Find where the given text appears and provide that cell's center as (X, Y) coordinate. 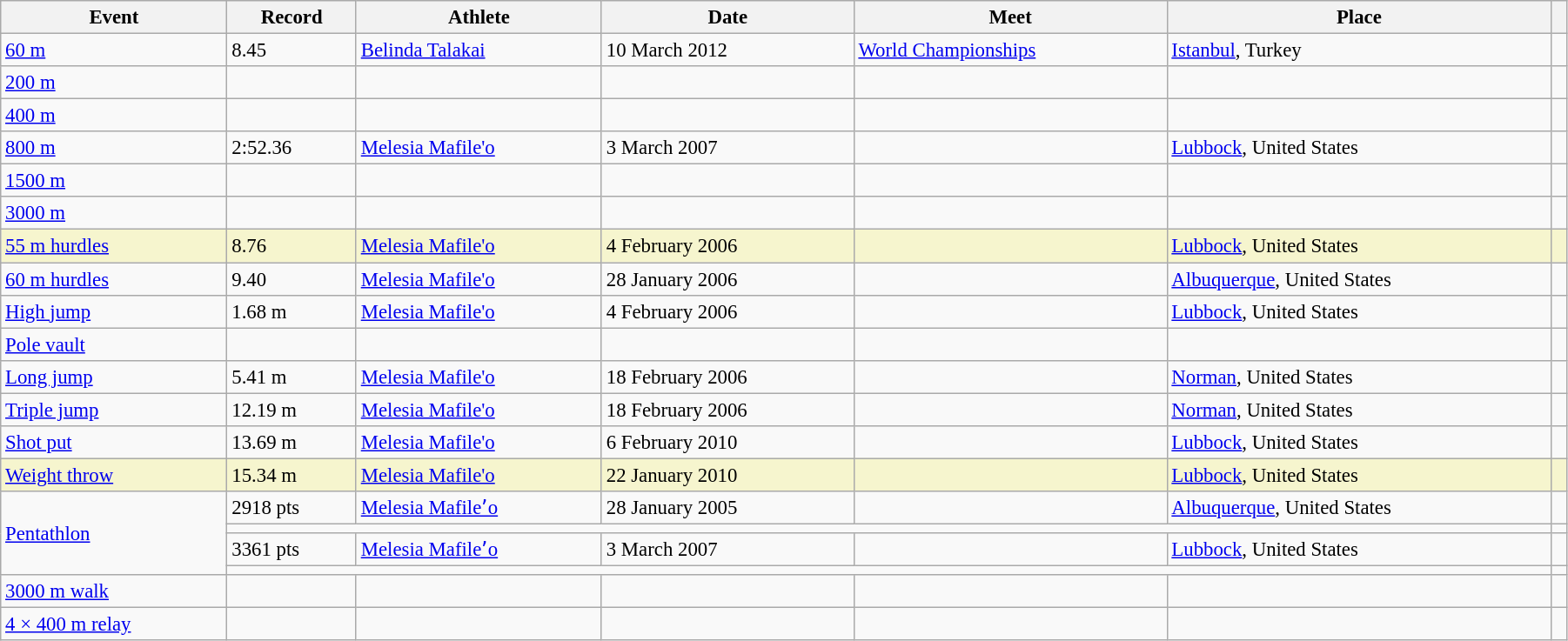
Triple jump (114, 410)
15.34 m (291, 475)
High jump (114, 311)
Meet (1010, 17)
Athlete (479, 17)
3000 m walk (114, 591)
60 m hurdles (114, 279)
3361 pts (291, 550)
28 January 2005 (727, 508)
1500 m (114, 181)
Pole vault (114, 344)
Shot put (114, 443)
8.76 (291, 246)
10 March 2012 (727, 50)
Pentathlon (114, 533)
2918 pts (291, 508)
3000 m (114, 213)
Belinda Talakai (479, 50)
800 m (114, 148)
2:52.36 (291, 148)
1.68 m (291, 311)
22 January 2010 (727, 475)
6 February 2010 (727, 443)
Weight throw (114, 475)
8.45 (291, 50)
5.41 m (291, 377)
55 m hurdles (114, 246)
Event (114, 17)
Place (1359, 17)
400 m (114, 116)
Record (291, 17)
200 m (114, 83)
Istanbul, Turkey (1359, 50)
28 January 2006 (727, 279)
Date (727, 17)
13.69 m (291, 443)
9.40 (291, 279)
World Championships (1010, 50)
4 × 400 m relay (114, 624)
Long jump (114, 377)
12.19 m (291, 410)
60 m (114, 50)
